Pinpoint the cell where the given text exists, returning its [X, Y] midpoint coordinate. 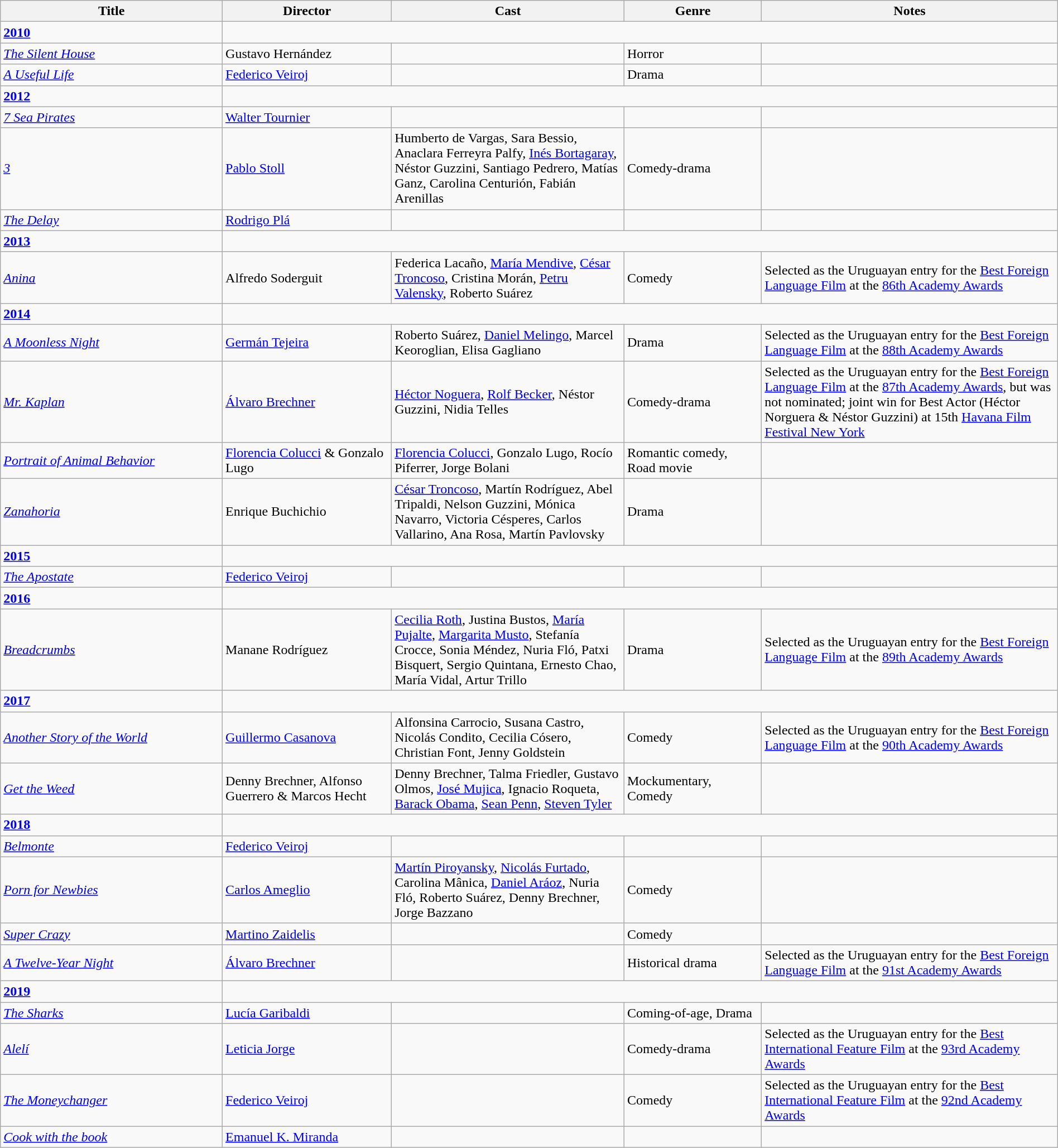
2014 [112, 314]
Carlos Ameglio [307, 890]
Alfredo Soderguit [307, 277]
The Sharks [112, 1013]
Selected as the Uruguayan entry for the Best Foreign Language Film at the 89th Academy Awards [910, 650]
Martín Piroyansky, Nicolás Furtado, Carolina Mânica, Daniel Aráoz, Nuria Fló, Roberto Suárez, Denny Brechner, Jorge Bazzano [508, 890]
Selected as the Uruguayan entry for the Best Foreign Language Film at the 90th Academy Awards [910, 737]
Breadcrumbs [112, 650]
2010 [112, 32]
Horror [692, 54]
Gustavo Hernández [307, 54]
Coming-of-age, Drama [692, 1013]
3 [112, 169]
Alelí [112, 1049]
Porn for Newbies [112, 890]
7 Sea Pirates [112, 117]
The Moneychanger [112, 1101]
The Apostate [112, 577]
Manane Rodríguez [307, 650]
Historical drama [692, 962]
Federica Lacaño, María Mendive, César Troncoso, Cristina Morán, Petru Valensky, Roberto Suárez [508, 277]
Mockumentary, Comedy [692, 789]
Florencia Colucci, Gonzalo Lugo, Rocío Piferrer, Jorge Bolani [508, 461]
2015 [112, 556]
Title [112, 11]
Rodrigo Plá [307, 220]
Florencia Colucci & Gonzalo Lugo [307, 461]
Super Crazy [112, 934]
A Moonless Night [112, 343]
Mr. Kaplan [112, 401]
Selected as the Uruguayan entry for the Best Foreign Language Film at the 88th Academy Awards [910, 343]
Guillermo Casanova [307, 737]
Lucía Garibaldi [307, 1013]
Selected as the Uruguayan entry for the Best International Feature Film at the 92nd Academy Awards [910, 1101]
Cook with the book [112, 1137]
Pablo Stoll [307, 169]
2012 [112, 96]
2019 [112, 991]
Alfonsina Carrocio, Susana Castro, Nicolás Condito, Cecilia Cósero, Christian Font, Jenny Goldstein [508, 737]
Selected as the Uruguayan entry for the Best Foreign Language Film at the 91st Academy Awards [910, 962]
2013 [112, 241]
Get the Weed [112, 789]
Denny Brechner, Talma Friedler, Gustavo Olmos, José Mujica, Ignacio Roqueta, Barack Obama, Sean Penn, Steven Tyler [508, 789]
2016 [112, 598]
2018 [112, 825]
Héctor Noguera, Rolf Becker, Néstor Guzzini, Nidia Telles [508, 401]
Denny Brechner, Alfonso Guerrero & Marcos Hecht [307, 789]
A Twelve-Year Night [112, 962]
A Useful Life [112, 75]
Selected as the Uruguayan entry for the Best International Feature Film at the 93rd Academy Awards [910, 1049]
Romantic comedy, Road movie [692, 461]
Zanahoria [112, 512]
Emanuel K. Miranda [307, 1137]
Enrique Buchichio [307, 512]
César Troncoso, Martín Rodríguez, Abel Tripaldi, Nelson Guzzini, Mónica Navarro, Victoria Césperes, Carlos Vallarino, Ana Rosa, Martín Pavlovsky [508, 512]
Germán Tejeira [307, 343]
Notes [910, 11]
Another Story of the World [112, 737]
The Delay [112, 220]
Director [307, 11]
Cast [508, 11]
Anina [112, 277]
Genre [692, 11]
Martino Zaidelis [307, 934]
Portrait of Animal Behavior [112, 461]
The Silent House [112, 54]
2017 [112, 701]
Roberto Suárez, Daniel Melingo, Marcel Keoroglian, Elisa Gagliano [508, 343]
Leticia Jorge [307, 1049]
Belmonte [112, 846]
Selected as the Uruguayan entry for the Best Foreign Language Film at the 86th Academy Awards [910, 277]
Walter Tournier [307, 117]
